Search for the cell housing the specified text and yield its (X, Y) center coordinate. 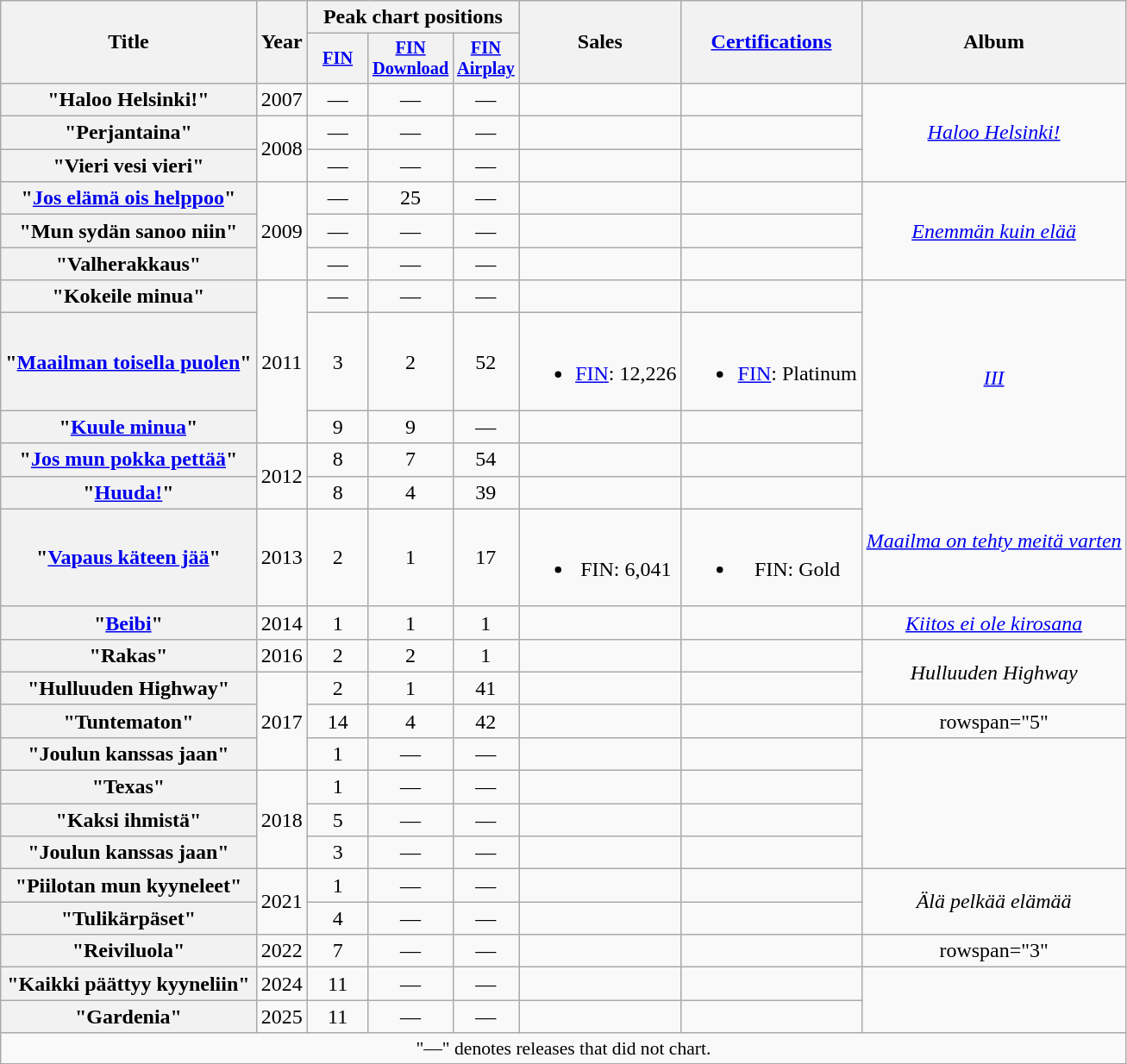
"Kaikki päättyy kyyneliin" (128, 984)
2012 (281, 476)
2011 (281, 362)
"Valherakkaus" (128, 264)
Album (993, 42)
2014 (281, 623)
"Beibi" (128, 623)
42 (485, 721)
"Maailman toisella puolen" (128, 362)
"Hulluuden Highway" (128, 688)
FIN: 6,041 (600, 557)
"Haloo Helsinki!" (128, 99)
2022 (281, 951)
2021 (281, 902)
2013 (281, 557)
"Kokeile minua" (128, 297)
"Jos elämä ois helppoo" (128, 198)
"Tuntematon" (128, 721)
14 (338, 721)
"Jos mun pokka pettää" (128, 460)
2025 (281, 1017)
FINAirplay (485, 59)
rowspan="5" (993, 721)
41 (485, 688)
Maailma on tehty meitä varten (993, 541)
2024 (281, 984)
FIN: Gold (771, 557)
"Tulikärpäset" (128, 918)
"Rakas" (128, 655)
rowspan="3" (993, 951)
Enemmän kuin elää (993, 231)
2016 (281, 655)
Sales (600, 42)
2009 (281, 231)
"Perjantaina" (128, 133)
FIN: 12,226 (600, 362)
"Huuda!" (128, 492)
"Gardenia" (128, 1017)
Peak chart positions (412, 17)
"Vapaus käteen jää" (128, 557)
III (993, 378)
Älä pelkää elämää (993, 902)
"Piilotan mun kyyneleet" (128, 886)
FIN: Platinum (771, 362)
Year (281, 42)
Kiitos ei ole kirosana (993, 623)
FINDownload (410, 59)
39 (485, 492)
"Texas" (128, 787)
Haloo Helsinki! (993, 132)
52 (485, 362)
"Mun sydän sanoo niin" (128, 231)
Title (128, 42)
17 (485, 557)
5 (338, 820)
"Reiviluola" (128, 951)
2007 (281, 99)
2008 (281, 149)
"Kaksi ihmistä" (128, 820)
2017 (281, 721)
54 (485, 460)
Hulluuden Highway (993, 672)
"—" denotes releases that did not chart. (564, 1048)
"Kuule minua" (128, 427)
"Vieri vesi vieri" (128, 166)
25 (410, 198)
FIN (338, 59)
2018 (281, 820)
Certifications (771, 42)
